Identify which cell holds the provided text, then report its (x, y) central coordinate. 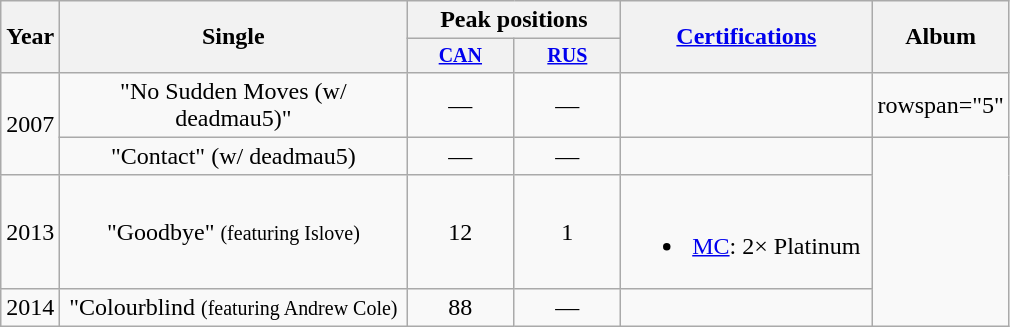
"Goodbye" (featuring Islove) (234, 232)
Year (30, 37)
2007 (30, 124)
CAN (460, 56)
"No Sudden Moves (w/ deadmau5)" (234, 104)
2013 (30, 232)
Certifications (746, 37)
1 (568, 232)
2014 (30, 307)
"Contact" (w/ deadmau5) (234, 156)
RUS (568, 56)
88 (460, 307)
MC: 2× Platinum (746, 232)
12 (460, 232)
"Colourblind (featuring Andrew Cole) (234, 307)
Peak positions (514, 20)
Album (941, 37)
Single (234, 37)
rowspan="5" (941, 104)
